Extract the (x, y) coordinate from the center of the cell holding the provided text.  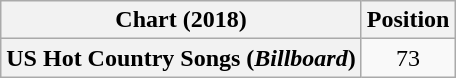
Chart (2018) (181, 20)
73 (408, 58)
US Hot Country Songs (Billboard) (181, 58)
Position (408, 20)
